Detect which cell encompasses the target text, then output its [x, y] center coordinate. 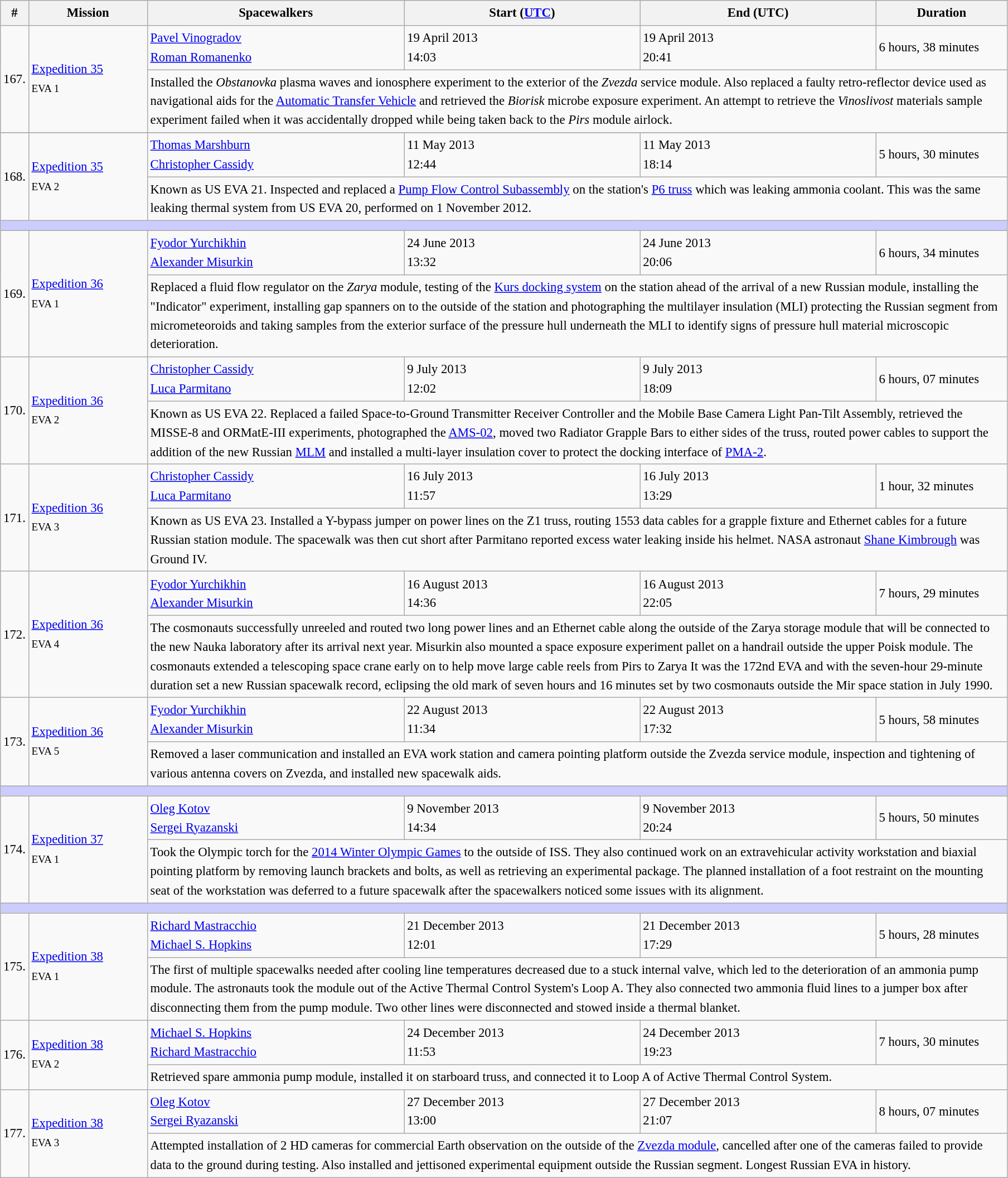
167. [14, 79]
172. [14, 635]
Retrieved spare ammonia pump module, installed it on starboard truss, and connected it to Loop A of Active Thermal Control System. [577, 1076]
16 August 201322:05 [758, 593]
24 June 201320:06 [758, 253]
# [14, 13]
170. [14, 411]
16 July 201311:57 [522, 486]
22 August 201311:34 [522, 720]
Spacewalkers [275, 13]
16 July 201313:29 [758, 486]
Expedition 36EVA 3 [88, 518]
24 June 201313:32 [522, 253]
169. [14, 294]
6 hours, 07 minutes [942, 379]
Pavel Vinogradov Roman Romanenko [275, 48]
24 December 201311:53 [522, 1042]
11 May 201312:44 [522, 155]
1 hour, 32 minutes [942, 486]
Expedition 38EVA 3 [88, 1133]
5 hours, 50 minutes [942, 818]
Expedition 38EVA 1 [88, 967]
Duration [942, 13]
Expedition 38EVA 2 [88, 1055]
176. [14, 1055]
Thomas Marshburn Christopher Cassidy [275, 155]
Michael S. Hopkins Richard Mastracchio [275, 1042]
24 December 201319:23 [758, 1042]
174. [14, 849]
Expedition 36EVA 1 [88, 294]
Richard Mastracchio Michael S. Hopkins [275, 935]
Mission [88, 13]
9 July 201312:02 [522, 379]
9 November 201314:34 [522, 818]
Expedition 36EVA 5 [88, 742]
9 July 201318:09 [758, 379]
21 December 201312:01 [522, 935]
168. [14, 177]
5 hours, 28 minutes [942, 935]
6 hours, 38 minutes [942, 48]
171. [14, 518]
9 November 201320:24 [758, 818]
7 hours, 30 minutes [942, 1042]
16 August 201314:36 [522, 593]
End (UTC) [758, 13]
Expedition 35EVA 2 [88, 177]
19 April 201320:41 [758, 48]
Expedition 37EVA 1 [88, 849]
8 hours, 07 minutes [942, 1111]
Expedition 35EVA 1 [88, 79]
Start (UTC) [522, 13]
5 hours, 58 minutes [942, 720]
177. [14, 1133]
Expedition 36EVA 2 [88, 411]
19 April 201314:03 [522, 48]
21 December 201317:29 [758, 935]
7 hours, 29 minutes [942, 593]
5 hours, 30 minutes [942, 155]
27 December 201321:07 [758, 1111]
11 May 201318:14 [758, 155]
27 December 201313:00 [522, 1111]
175. [14, 967]
Expedition 36EVA 4 [88, 635]
22 August 201317:32 [758, 720]
6 hours, 34 minutes [942, 253]
173. [14, 742]
